Identify which cell holds the provided text, then report its [X, Y] central coordinate. 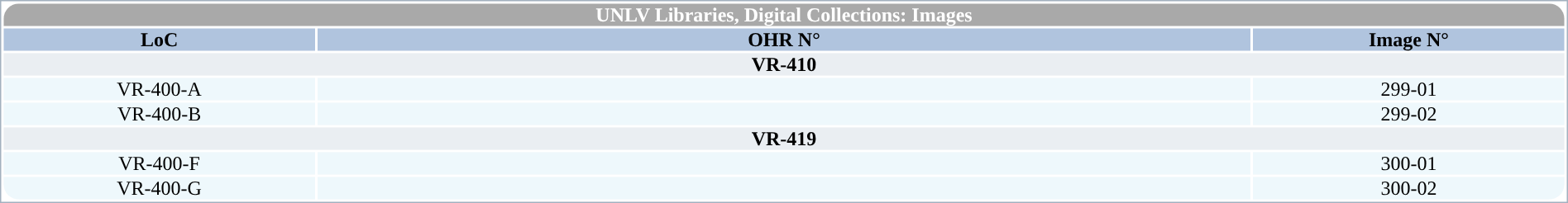
VR-419 [784, 139]
VR-400-F [159, 163]
LoC [159, 40]
299-01 [1408, 89]
OHR N° [784, 40]
VR-410 [784, 64]
VR-400-A [159, 89]
VR-400-B [159, 114]
Image N° [1408, 40]
300-01 [1408, 163]
UNLV Libraries, Digital Collections: Images [784, 15]
VR-400-G [159, 188]
299-02 [1408, 114]
300-02 [1408, 188]
